Identify which cell holds the provided text, then report its [x, y] central coordinate. 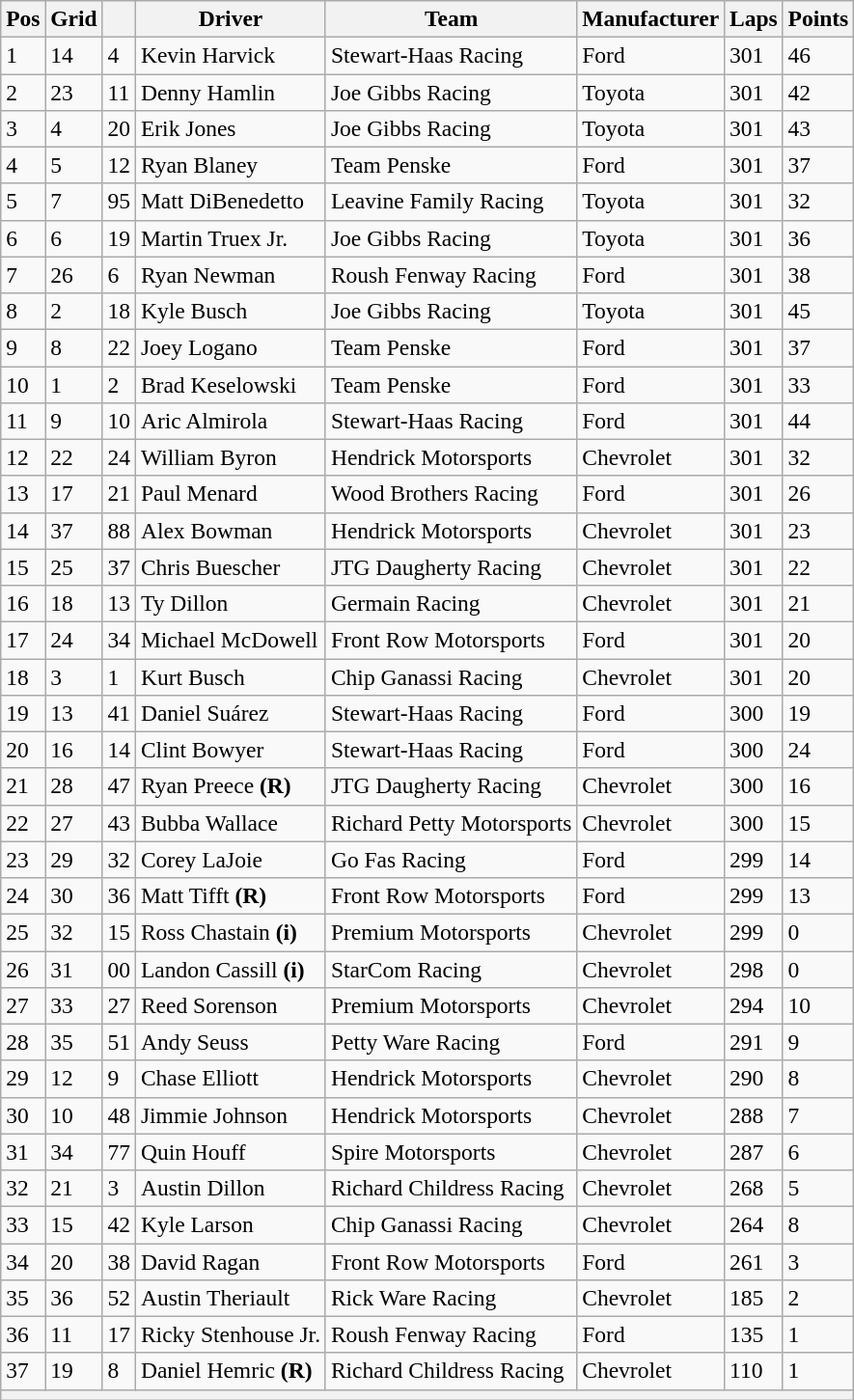
Leavine Family Racing [451, 202]
Go Fas Racing [451, 860]
Daniel Suárez [230, 713]
Ty Dillon [230, 603]
Erik Jones [230, 128]
Matt Tifft (R) [230, 895]
Spire Motorsports [451, 1152]
Reed Sorenson [230, 1005]
77 [119, 1152]
Quin Houff [230, 1152]
110 [755, 1371]
StarCom Racing [451, 969]
Chase Elliott [230, 1079]
Pos [23, 18]
Bubba Wallace [230, 823]
287 [755, 1152]
Kyle Larson [230, 1224]
00 [119, 969]
Daniel Hemric (R) [230, 1371]
46 [818, 55]
Germain Racing [451, 603]
Austin Dillon [230, 1188]
Points [818, 18]
290 [755, 1079]
Kyle Busch [230, 311]
Kevin Harvick [230, 55]
261 [755, 1261]
51 [119, 1042]
Brad Keselowski [230, 384]
Jimmie Johnson [230, 1115]
294 [755, 1005]
Ryan Blaney [230, 165]
Andy Seuss [230, 1042]
135 [755, 1334]
95 [119, 202]
185 [755, 1298]
41 [119, 713]
45 [818, 311]
Martin Truex Jr. [230, 238]
44 [818, 421]
Ross Chastain (i) [230, 932]
268 [755, 1188]
291 [755, 1042]
Chris Buescher [230, 567]
Alex Bowman [230, 531]
48 [119, 1115]
52 [119, 1298]
47 [119, 786]
Rick Ware Racing [451, 1298]
Team [451, 18]
Joey Logano [230, 347]
Paul Menard [230, 494]
Petty Ware Racing [451, 1042]
Manufacturer [650, 18]
David Ragan [230, 1261]
Austin Theriault [230, 1298]
Matt DiBenedetto [230, 202]
Michael McDowell [230, 640]
Aric Almirola [230, 421]
Richard Petty Motorsports [451, 823]
264 [755, 1224]
Ricky Stenhouse Jr. [230, 1334]
Landon Cassill (i) [230, 969]
Driver [230, 18]
Denny Hamlin [230, 92]
298 [755, 969]
Kurt Busch [230, 676]
Ryan Newman [230, 275]
Laps [755, 18]
Ryan Preece (R) [230, 786]
William Byron [230, 457]
88 [119, 531]
Wood Brothers Racing [451, 494]
Grid [73, 18]
Corey LaJoie [230, 860]
Clint Bowyer [230, 750]
288 [755, 1115]
